Capture the cell that displays the provided text and extract its (X, Y) central coordinate. 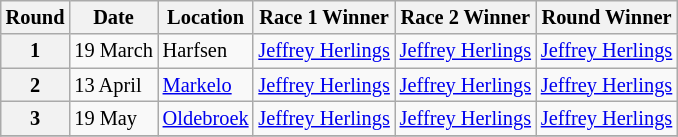
Location (206, 17)
Race 1 Winner (324, 17)
Date (113, 17)
1 (36, 51)
Markelo (206, 85)
Harfsen (206, 51)
Race 2 Winner (466, 17)
3 (36, 118)
13 April (113, 85)
Round (36, 17)
19 May (113, 118)
19 March (113, 51)
2 (36, 85)
Round Winner (606, 17)
Oldebroek (206, 118)
